Identify which cell holds the provided text, then report its [X, Y] central coordinate. 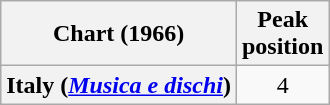
4 [282, 85]
Italy (Musica e dischi) [119, 85]
Peakposition [282, 34]
Chart (1966) [119, 34]
